Detect which cell encompasses the target text, then output its (x, y) center coordinate. 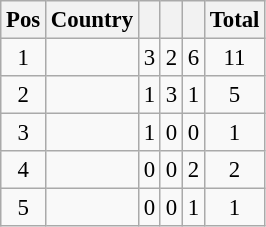
Country (92, 20)
6 (193, 58)
4 (24, 170)
11 (234, 58)
Total (234, 20)
Pos (24, 20)
